For the text-containing cell, return its midpoint in [X, Y] coordinate format. 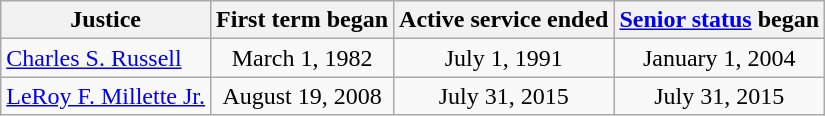
January 1, 2004 [720, 58]
First term began [302, 20]
July 1, 1991 [504, 58]
March 1, 1982 [302, 58]
Justice [106, 20]
Active service ended [504, 20]
Charles S. Russell [106, 58]
Senior status began [720, 20]
August 19, 2008 [302, 96]
LeRoy F. Millette Jr. [106, 96]
